Detect which cell encompasses the target text, then output its [x, y] center coordinate. 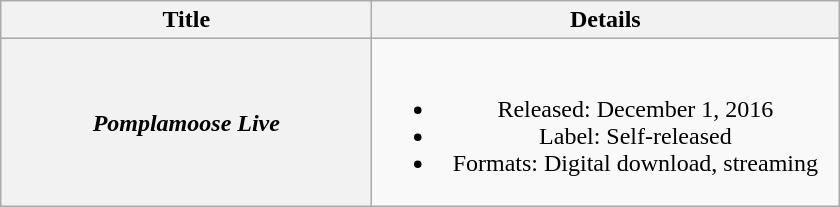
Title [186, 20]
Released: December 1, 2016Label: Self-releasedFormats: Digital download, streaming [606, 122]
Pomplamoose Live [186, 122]
Details [606, 20]
